For the text-containing cell, return its midpoint in [X, Y] coordinate format. 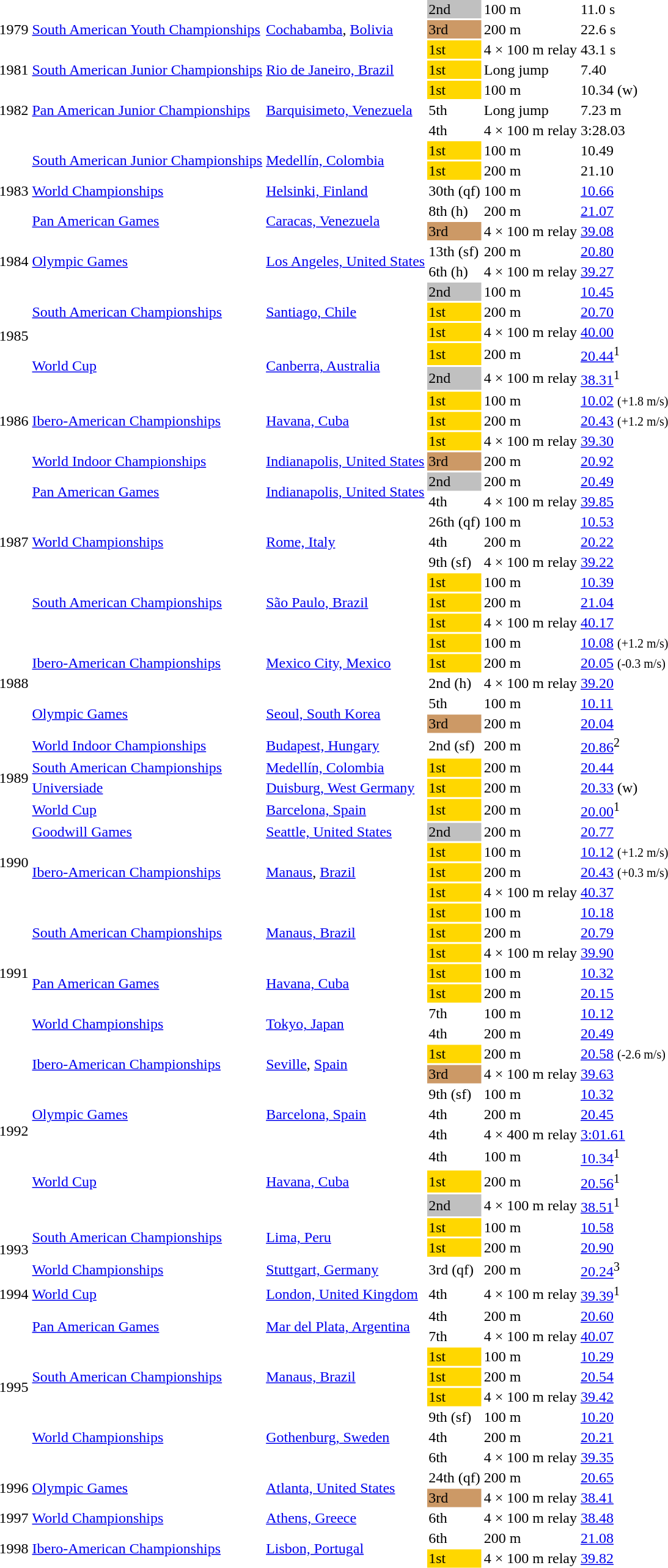
Pan American Junior Championships [147, 110]
Santiago, Chile [346, 312]
Gothenburg, Sweden [346, 1437]
Universiade [147, 788]
Cochabamba, Bolivia [346, 29]
Tokyo, Japan [346, 1024]
Helsinki, Finland [346, 191]
Seoul, South Korea [346, 713]
Seattle, United States [346, 832]
Canberra, Australia [346, 366]
Goodwill Games [147, 832]
Budapest, Hungary [346, 745]
Seville, Spain [346, 1064]
London, United Kingdom [346, 1294]
Lima, Peru [346, 1238]
Caracas, Venezuela [346, 221]
2nd (h) [455, 683]
São Paulo, Brazil [346, 602]
Duisburg, West Germany [346, 788]
South American Youth Championships [147, 29]
Lisbon, Portugal [346, 1548]
Barquisimeto, Venezuela [346, 110]
Rio de Janeiro, Brazil [346, 70]
Los Angeles, United States [346, 262]
3rd (qf) [455, 1270]
13th (sf) [455, 251]
Rome, Italy [346, 542]
Mexico City, Mexico [346, 663]
Atlanta, United States [346, 1487]
Mar del Plata, Argentina [346, 1326]
8th (h) [455, 211]
6th (h) [455, 272]
Athens, Greece [346, 1518]
2nd (sf) [455, 745]
Stuttgart, Germany [346, 1270]
24th (qf) [455, 1477]
26th (qf) [455, 522]
30th (qf) [455, 191]
4 × 400 m relay [530, 1135]
